Provide the (x, y) coordinate of the cell's center where the given text is located.  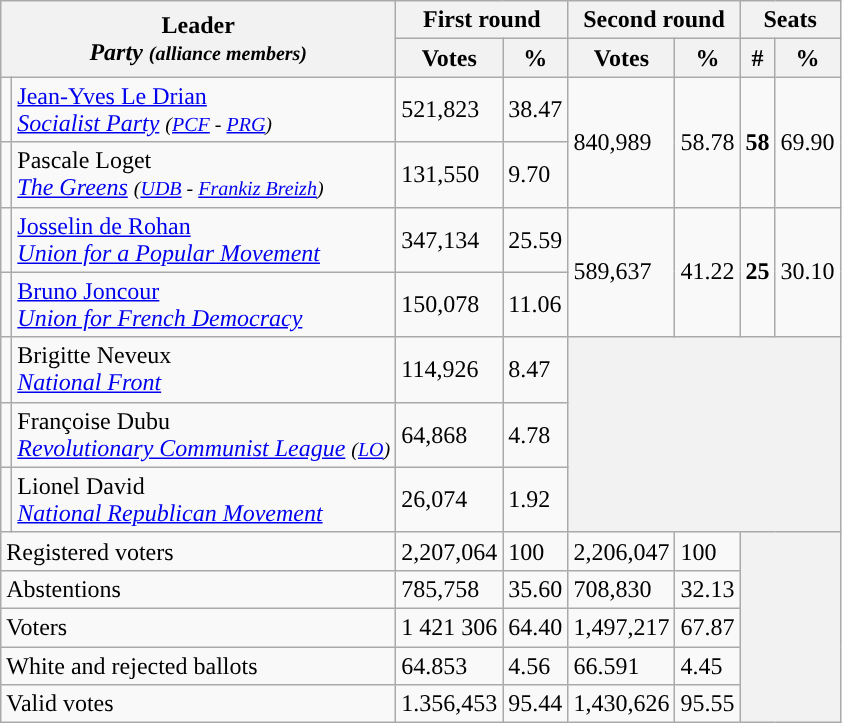
114,926 (450, 370)
347,134 (450, 240)
58 (758, 142)
131,550 (450, 174)
White and rejected ballots (198, 665)
Brigitte NeveuxNational Front (204, 370)
8.47 (536, 370)
64.40 (536, 627)
1.356,453 (450, 704)
First round (482, 20)
Voters (198, 627)
LeaderParty (alliance members) (198, 39)
Jean-Yves Le DrianSocialist Party (PCF - PRG) (204, 110)
Seats (790, 20)
25.59 (536, 240)
11.06 (536, 304)
30.10 (808, 272)
9.70 (536, 174)
708,830 (622, 589)
150,078 (450, 304)
69.90 (808, 142)
4.45 (708, 665)
785,758 (450, 589)
67.87 (708, 627)
58.78 (708, 142)
26,074 (450, 500)
25 (758, 272)
Valid votes (198, 704)
66.591 (622, 665)
4.56 (536, 665)
38.47 (536, 110)
1 421 306 (450, 627)
32.13 (708, 589)
1.92 (536, 500)
521,823 (450, 110)
840,989 (622, 142)
1,430,626 (622, 704)
Pascale LogetThe Greens (UDB - Frankiz Breizh) (204, 174)
64.853 (450, 665)
95.44 (536, 704)
2,207,064 (450, 551)
589,637 (622, 272)
1,497,217 (622, 627)
64,868 (450, 434)
Françoise DubuRevolutionary Communist League (LO) (204, 434)
# (758, 58)
2,206,047 (622, 551)
Josselin de RohanUnion for a Popular Movement (204, 240)
Second round (654, 20)
41.22 (708, 272)
Registered voters (198, 551)
Lionel DavidNational Republican Movement (204, 500)
95.55 (708, 704)
35.60 (536, 589)
Bruno JoncourUnion for French Democracy (204, 304)
Abstentions (198, 589)
4.78 (536, 434)
